Identify which cell holds the provided text, then report its (x, y) central coordinate. 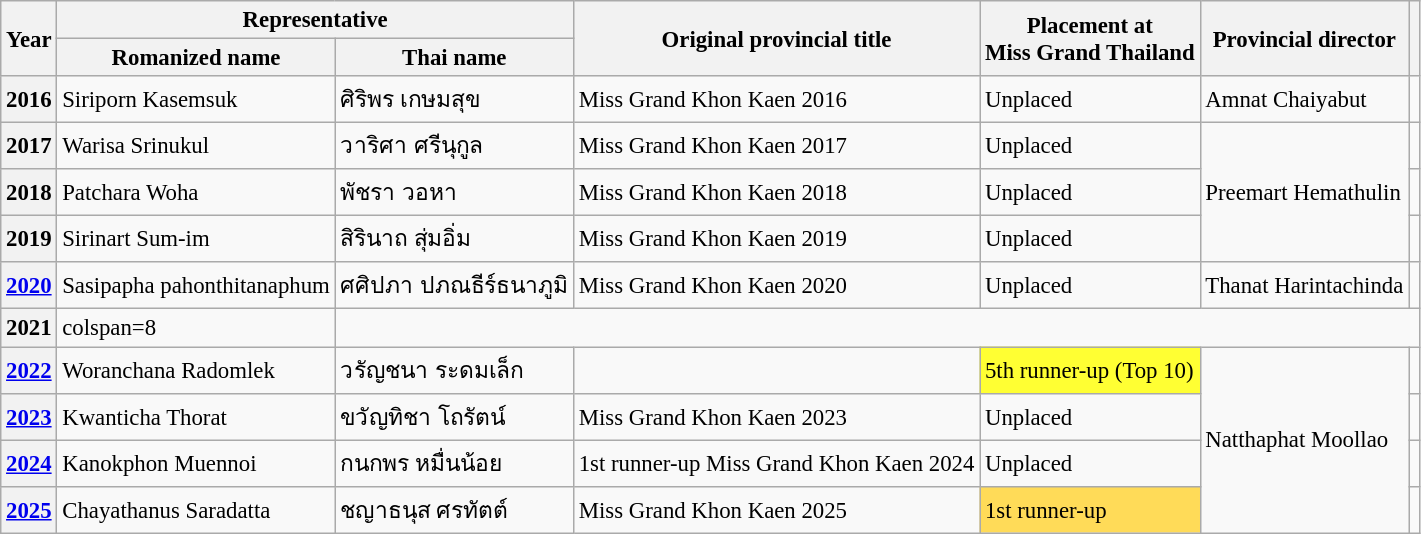
2023 (29, 416)
Chayathanus Saradatta (196, 510)
Provincial director (1304, 38)
ชญาธนุส ศรทัตต์ (454, 510)
1st runner-up Miss Grand Khon Kaen 2024 (776, 464)
Miss Grand Khon Kaen 2019 (776, 240)
2025 (29, 510)
Sirinart Sum-im (196, 240)
Natthaphat Moollao (1304, 440)
Representative (316, 20)
5th runner-up (Top 10) (1090, 370)
Romanized name (196, 58)
2016 (29, 100)
2017 (29, 146)
Miss Grand Khon Kaen 2020 (776, 286)
Original provincial title (776, 38)
2021 (29, 328)
2022 (29, 370)
Kanokphon Muennoi (196, 464)
Miss Grand Khon Kaen 2025 (776, 510)
Miss Grand Khon Kaen 2023 (776, 416)
Siriporn Kasemsuk (196, 100)
2019 (29, 240)
วรัญชนา ระดมเล็ก (454, 370)
ศิริพร เกษมสุข (454, 100)
Preemart Hemathulin (1304, 193)
colspan=8 (196, 328)
Placement atMiss Grand Thailand (1090, 38)
2018 (29, 192)
ขวัญทิชา โถรัตน์ (454, 416)
Miss Grand Khon Kaen 2017 (776, 146)
พัชรา วอหา (454, 192)
Year (29, 38)
Miss Grand Khon Kaen 2018 (776, 192)
Amnat Chaiyabut (1304, 100)
Miss Grand Khon Kaen 2016 (776, 100)
2024 (29, 464)
Thanat Harintachinda (1304, 286)
Woranchana Radomlek (196, 370)
Patchara Woha (196, 192)
Sasipapha pahonthitanaphum (196, 286)
สิรินาถ สุ่มอิ่ม (454, 240)
1st runner-up (1090, 510)
ศศิปภา ปภณธีร์ธนาภูมิ (454, 286)
วาริศา ศรีนุกูล (454, 146)
2020 (29, 286)
กนกพร หมื่นน้อย (454, 464)
Thai name (454, 58)
Kwanticha Thorat (196, 416)
Warisa Srinukul (196, 146)
